Capture the cell that displays the provided text and extract its (X, Y) central coordinate. 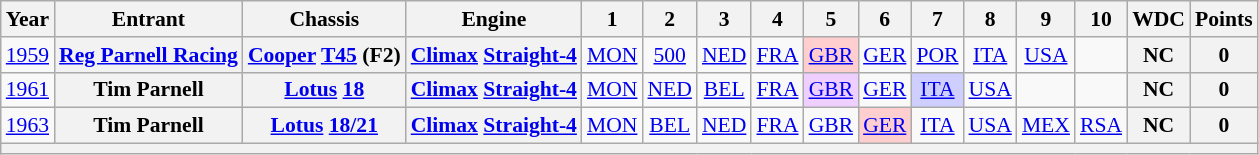
RSA (1101, 126)
2 (669, 19)
4 (777, 19)
10 (1101, 19)
Reg Parnell Racing (148, 55)
Cooper T45 (F2) (324, 55)
3 (724, 19)
Engine (494, 19)
500 (669, 55)
Chassis (324, 19)
1963 (28, 126)
WDC (1158, 19)
1961 (28, 90)
POR (937, 55)
Entrant (148, 19)
5 (832, 19)
Lotus 18 (324, 90)
9 (1046, 19)
MEX (1046, 126)
7 (937, 19)
8 (990, 19)
Lotus 18/21 (324, 126)
1 (612, 19)
6 (884, 19)
Points (1224, 19)
1959 (28, 55)
Year (28, 19)
